Detect which cell encompasses the target text, then output its (x, y) center coordinate. 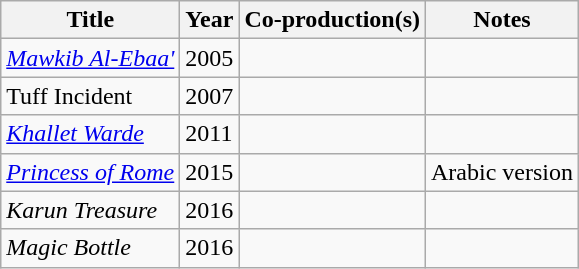
Year (210, 20)
Tuff Incident (90, 96)
Co-production(s) (332, 20)
Magic Bottle (90, 248)
2007 (210, 96)
2005 (210, 58)
Mawkib Al-Ebaa' (90, 58)
Khallet Warde (90, 134)
Title (90, 20)
Notes (502, 20)
2011 (210, 134)
Karun Treasure (90, 210)
Princess of Rome (90, 172)
2015 (210, 172)
Arabic version (502, 172)
